Pinpoint the cell where the given text exists, returning its [X, Y] midpoint coordinate. 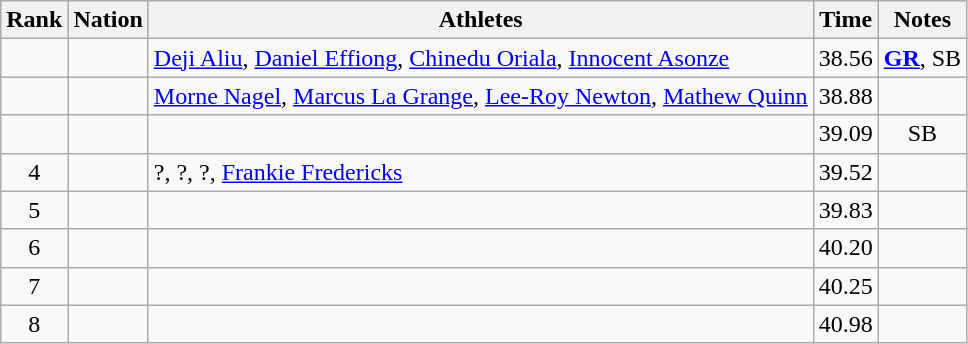
Rank [34, 20]
40.25 [846, 286]
SB [922, 134]
4 [34, 172]
39.52 [846, 172]
40.20 [846, 248]
7 [34, 286]
5 [34, 210]
6 [34, 248]
39.83 [846, 210]
GR, SB [922, 58]
Athletes [480, 20]
Notes [922, 20]
Time [846, 20]
40.98 [846, 324]
Deji Aliu, Daniel Effiong, Chinedu Oriala, Innocent Asonze [480, 58]
38.88 [846, 96]
39.09 [846, 134]
Nation [108, 20]
Morne Nagel, Marcus La Grange, Lee-Roy Newton, Mathew Quinn [480, 96]
38.56 [846, 58]
?, ?, ?, Frankie Fredericks [480, 172]
8 [34, 324]
